Output the [X, Y] coordinate of the center of the cell containing the given text.  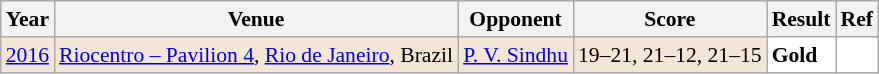
Opponent [516, 19]
P. V. Sindhu [516, 55]
Result [802, 19]
19–21, 21–12, 21–15 [670, 55]
Ref [857, 19]
Year [28, 19]
Score [670, 19]
Riocentro – Pavilion 4, Rio de Janeiro, Brazil [256, 55]
Venue [256, 19]
Gold [802, 55]
2016 [28, 55]
